Search for the cell housing the specified text and yield its (X, Y) center coordinate. 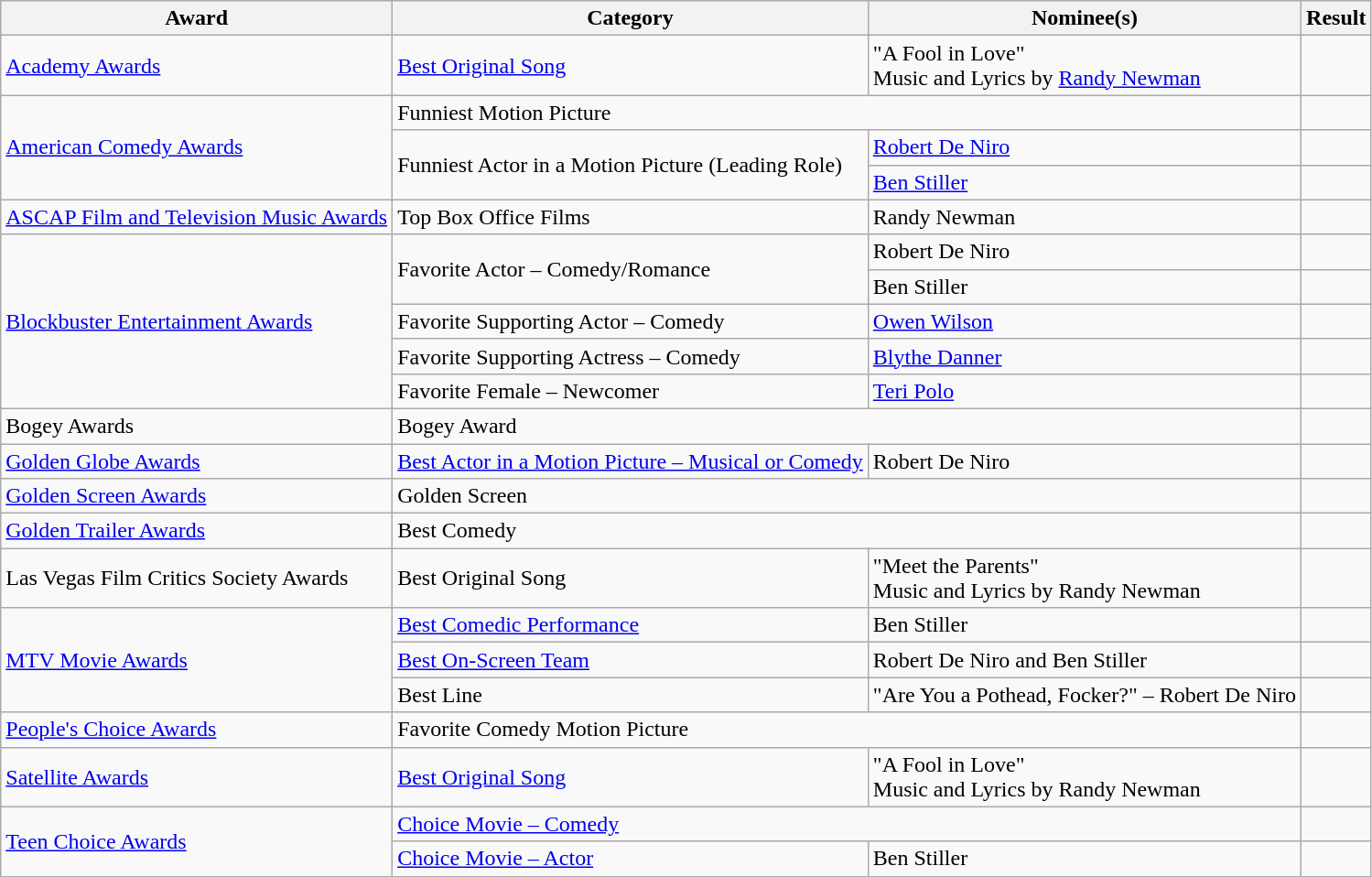
Favorite Actor – Comedy/Romance (631, 269)
Bogey Award (848, 426)
Golden Screen Awards (197, 496)
Award (197, 18)
Favorite Comedy Motion Picture (848, 730)
People's Choice Awards (197, 730)
Owen Wilson (1084, 321)
Teri Polo (1084, 391)
Nominee(s) (1084, 18)
Golden Screen (848, 496)
Best Line (631, 695)
Best Actor in a Motion Picture – Musical or Comedy (631, 460)
Choice Movie – Comedy (848, 824)
Favorite Supporting Actress – Comedy (631, 356)
Teen Choice Awards (197, 841)
Randy Newman (1084, 217)
Funniest Motion Picture (848, 113)
Top Box Office Films (631, 217)
Best On-Screen Team (631, 660)
Favorite Female – Newcomer (631, 391)
Satellite Awards (197, 776)
Bogey Awards (197, 426)
"Meet the Parents" Music and Lyrics by Randy Newman (1084, 579)
Best Comedy (848, 531)
"Are You a Pothead, Focker?" – Robert De Niro (1084, 695)
Las Vegas Film Critics Society Awards (197, 579)
Result (1336, 18)
Choice Movie – Actor (631, 859)
Favorite Supporting Actor – Comedy (631, 321)
Golden Trailer Awards (197, 531)
American Comedy Awards (197, 147)
Robert De Niro and Ben Stiller (1084, 660)
Academy Awards (197, 66)
Best Comedic Performance (631, 625)
ASCAP Film and Television Music Awards (197, 217)
MTV Movie Awards (197, 660)
Golden Globe Awards (197, 460)
Funniest Actor in a Motion Picture (Leading Role) (631, 165)
Blockbuster Entertainment Awards (197, 321)
Blythe Danner (1084, 356)
Category (631, 18)
